Determine the [x, y] coordinate at the center of the cell enclosing the given text.  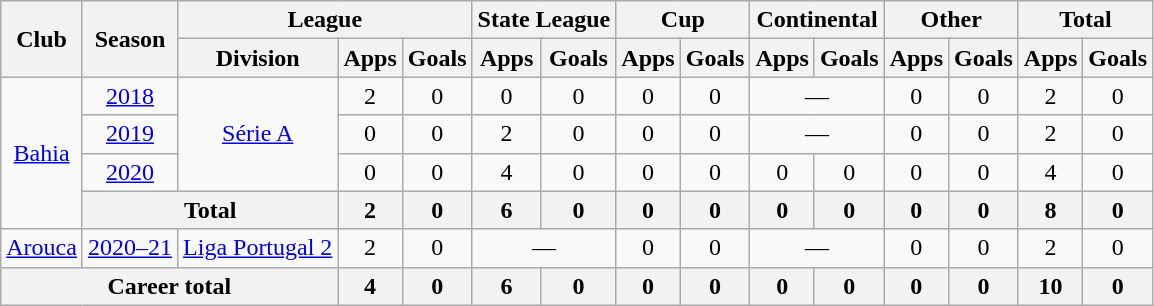
2019 [130, 134]
2020 [130, 172]
Liga Portugal 2 [258, 248]
Career total [170, 286]
Other [951, 20]
Arouca [42, 248]
Cup [683, 20]
2018 [130, 96]
Continental [817, 20]
Club [42, 39]
Season [130, 39]
State League [544, 20]
2020–21 [130, 248]
Bahia [42, 153]
8 [1050, 210]
Division [258, 58]
Série A [258, 134]
League [326, 20]
10 [1050, 286]
